Pinpoint the cell where the given text exists, returning its (X, Y) midpoint coordinate. 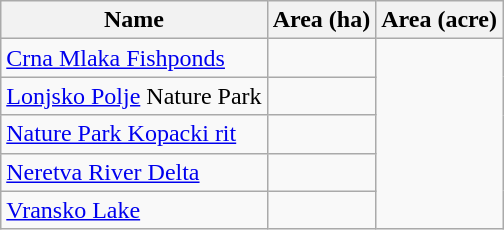
Crna Mlaka Fishponds (134, 58)
Vransko Lake (134, 210)
Area (acre) (440, 20)
Name (134, 20)
Neretva River Delta (134, 172)
Lonjsko Polje Nature Park (134, 96)
Nature Park Kopacki rit (134, 134)
Area (ha) (322, 20)
